Detect which cell encompasses the target text, then output its (X, Y) center coordinate. 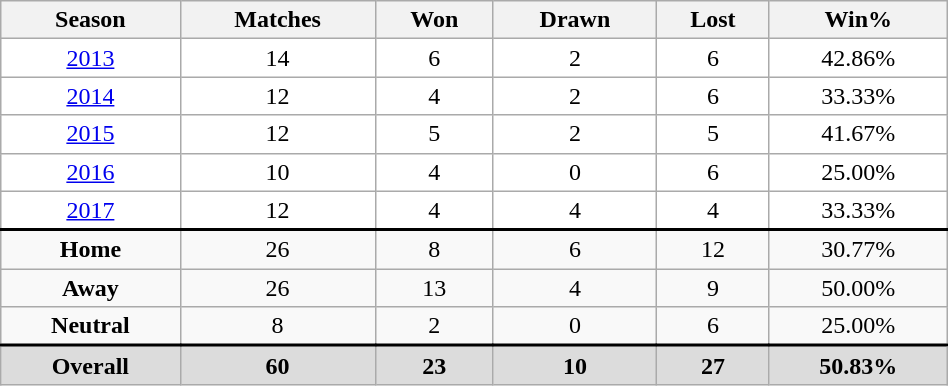
13 (434, 288)
9 (714, 288)
Overall (90, 366)
Home (90, 250)
2013 (90, 58)
Neutral (90, 326)
Season (90, 20)
Won (434, 20)
2014 (90, 96)
2017 (90, 210)
30.77% (858, 250)
41.67% (858, 134)
Win% (858, 20)
2016 (90, 172)
50.83% (858, 366)
Away (90, 288)
2015 (90, 134)
Lost (714, 20)
50.00% (858, 288)
27 (714, 366)
23 (434, 366)
Drawn (574, 20)
60 (278, 366)
14 (278, 58)
42.86% (858, 58)
Matches (278, 20)
